Identify which cell holds the provided text, then report its [x, y] central coordinate. 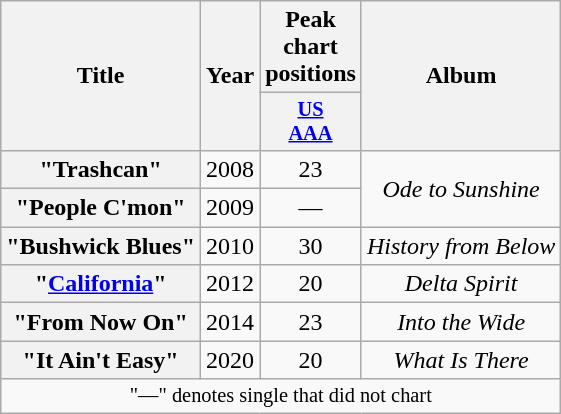
Year [230, 76]
USAAA [311, 122]
Peak chart positions [311, 47]
"Trashcan" [101, 169]
"People C'mon" [101, 208]
2010 [230, 246]
30 [311, 246]
"It Ain't Easy" [101, 360]
2012 [230, 284]
Ode to Sunshine [461, 188]
"Bushwick Blues" [101, 246]
— [311, 208]
2009 [230, 208]
Into the Wide [461, 322]
What Is There [461, 360]
"From Now On" [101, 322]
Album [461, 76]
Delta Spirit [461, 284]
2020 [230, 360]
2014 [230, 322]
2008 [230, 169]
"—" denotes single that did not chart [281, 396]
History from Below [461, 246]
"California" [101, 284]
Title [101, 76]
